Search for the cell housing the specified text and yield its [X, Y] center coordinate. 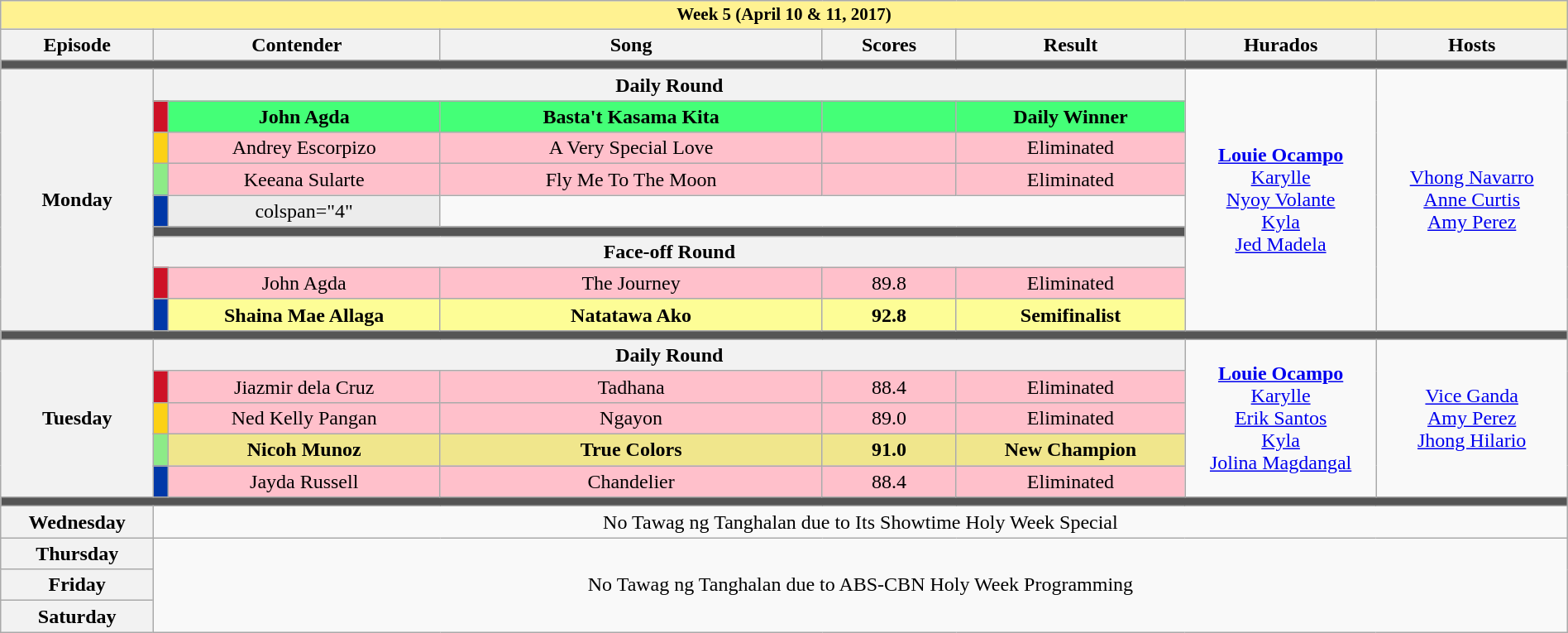
Vhong NavarroAnne CurtisAmy Perez [1472, 200]
Episode [78, 45]
Nicoh Munoz [304, 450]
New Champion [1070, 450]
89.0 [889, 419]
Jiazmir dela Cruz [304, 386]
89.8 [889, 283]
Hosts [1472, 45]
Chandelier [631, 482]
92.8 [889, 314]
Ned Kelly Pangan [304, 419]
Contender [298, 45]
No Tawag ng Tanghalan due to ABS-CBN Holy Week Programming [861, 585]
Wednesday [78, 522]
Louie OcampoKarylleNyoy VolanteKylaJed Madela [1280, 200]
Hurados [1280, 45]
Louie OcampoKarylleErik SantosKylaJolina Magdangal [1280, 418]
Monday [78, 200]
Jayda Russell [304, 482]
91.0 [889, 450]
Keeana Sularte [304, 180]
Vice GandaAmy PerezJhong Hilario [1472, 418]
Week 5 (April 10 & 11, 2017) [784, 15]
A Very Special Love [631, 148]
The Journey [631, 283]
Saturday [78, 616]
Friday [78, 585]
Andrey Escorpizo [304, 148]
Song [631, 45]
True Colors [631, 450]
Shaina Mae Allaga [304, 314]
Tuesday [78, 418]
Natatawa Ako [631, 314]
Basta't Kasama Kita [631, 117]
colspan="4" [304, 211]
No Tawag ng Tanghalan due to Its Showtime Holy Week Special [861, 522]
Daily Winner [1070, 117]
Result [1070, 45]
Ngayon [631, 419]
Thursday [78, 554]
Scores [889, 45]
Face-off Round [670, 252]
Tadhana [631, 386]
Fly Me To The Moon [631, 180]
Semifinalist [1070, 314]
